Identify which cell holds the provided text, then report its (x, y) central coordinate. 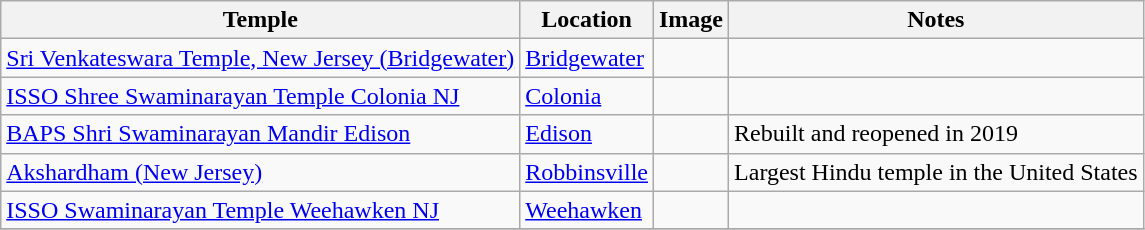
Location (587, 20)
Edison (587, 134)
Akshardham (New Jersey) (260, 172)
Image (690, 20)
Largest Hindu temple in the United States (936, 172)
Temple (260, 20)
BAPS Shri Swaminarayan Mandir Edison (260, 134)
Robbinsville (587, 172)
ISSO Swaminarayan Temple Weehawken NJ (260, 210)
Colonia (587, 96)
Bridgewater (587, 58)
ISSO Shree Swaminarayan Temple Colonia NJ (260, 96)
Sri Venkateswara Temple, New Jersey (Bridgewater) (260, 58)
Notes (936, 20)
Rebuilt and reopened in 2019 (936, 134)
Weehawken (587, 210)
